Identify which cell holds the provided text, then report its (X, Y) central coordinate. 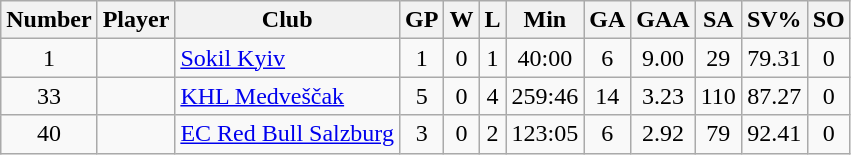
Club (288, 20)
3.23 (663, 96)
2.92 (663, 134)
GP (421, 20)
40 (49, 134)
92.41 (774, 134)
29 (718, 58)
EC Red Bull Salzburg (288, 134)
9.00 (663, 58)
KHL Medveščak (288, 96)
79 (718, 134)
Min (545, 20)
SA (718, 20)
123:05 (545, 134)
W (462, 20)
Player (136, 20)
Sokil Kyiv (288, 58)
14 (608, 96)
4 (492, 96)
2 (492, 134)
5 (421, 96)
87.27 (774, 96)
SO (828, 20)
GAA (663, 20)
3 (421, 134)
79.31 (774, 58)
L (492, 20)
SV% (774, 20)
33 (49, 96)
40:00 (545, 58)
Number (49, 20)
GA (608, 20)
110 (718, 96)
259:46 (545, 96)
